Capture the cell that displays the provided text and extract its (X, Y) central coordinate. 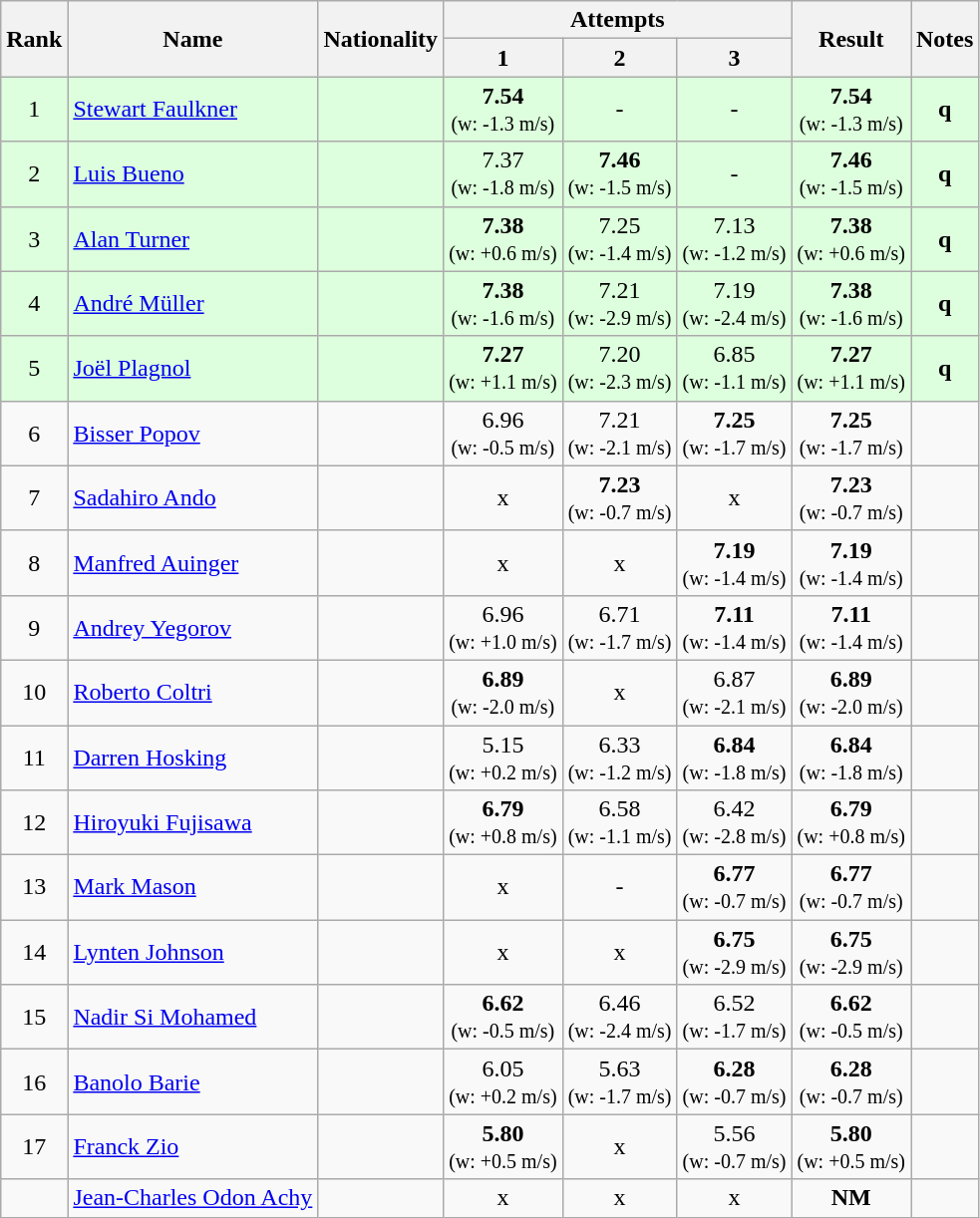
7.23 (w: -0.7 m/s) (851, 498)
7.25(w: -1.7 m/s) (734, 433)
7.11 (w: -1.4 m/s) (851, 628)
6.28 (w: -0.7 m/s) (851, 1082)
6.28(w: -0.7 m/s) (734, 1082)
7.20(w: -2.3 m/s) (620, 369)
7.27(w: +1.1 m/s) (503, 369)
Hiroyuki Fujisawa (193, 823)
Darren Hosking (193, 758)
Sadahiro Ando (193, 498)
6.52(w: -1.7 m/s) (734, 1017)
Manfred Auinger (193, 562)
Franck Zio (193, 1146)
6.42(w: -2.8 m/s) (734, 823)
6.96(w: +1.0 m/s) (503, 628)
6.79 (w: +0.8 m/s) (851, 823)
6.89 (w: -2.0 m/s) (851, 692)
7.27 (w: +1.1 m/s) (851, 369)
7 (34, 498)
7.23(w: -0.7 m/s) (620, 498)
11 (34, 758)
6.77(w: -0.7 m/s) (734, 887)
7.21(w: -2.9 m/s) (620, 303)
Rank (34, 39)
7.21(w: -2.1 m/s) (620, 433)
7.19(w: -2.4 m/s) (734, 303)
8 (34, 562)
7.25(w: -1.4 m/s) (620, 239)
6.96(w: -0.5 m/s) (503, 433)
15 (34, 1017)
6.33(w: -1.2 m/s) (620, 758)
7.38 (w: +0.6 m/s) (851, 239)
Alan Turner (193, 239)
14 (34, 953)
6.58(w: -1.1 m/s) (620, 823)
7.46 (w: -1.5 m/s) (851, 173)
Andrey Yegorov (193, 628)
Mark Mason (193, 887)
6.75(w: -2.9 m/s) (734, 953)
5 (34, 369)
Bisser Popov (193, 433)
7.46(w: -1.5 m/s) (620, 173)
Stewart Faulkner (193, 110)
6.89(w: -2.0 m/s) (503, 692)
12 (34, 823)
7.38 (w: -1.6 m/s) (851, 303)
7.25 (w: -1.7 m/s) (851, 433)
Lynten Johnson (193, 953)
Result (851, 39)
7.38(w: -1.6 m/s) (503, 303)
7.37(w: -1.8 m/s) (503, 173)
6.46(w: -2.4 m/s) (620, 1017)
7.19(w: -1.4 m/s) (734, 562)
6.71(w: -1.7 m/s) (620, 628)
Nationality (381, 39)
6.79(w: +0.8 m/s) (503, 823)
10 (34, 692)
5.56(w: -0.7 m/s) (734, 1146)
7.13(w: -1.2 m/s) (734, 239)
5.63(w: -1.7 m/s) (620, 1082)
Jean-Charles Odon Achy (193, 1198)
7.54 (w: -1.3 m/s) (851, 110)
16 (34, 1082)
Banolo Barie (193, 1082)
6 (34, 433)
NM (851, 1198)
Name (193, 39)
Luis Bueno (193, 173)
Nadir Si Mohamed (193, 1017)
6.62(w: -0.5 m/s) (503, 1017)
6.62 (w: -0.5 m/s) (851, 1017)
6.87(w: -2.1 m/s) (734, 692)
André Müller (193, 303)
6.77 (w: -0.7 m/s) (851, 887)
5.80(w: +0.5 m/s) (503, 1146)
5.15(w: +0.2 m/s) (503, 758)
7.38(w: +0.6 m/s) (503, 239)
6.84 (w: -1.8 m/s) (851, 758)
6.84(w: -1.8 m/s) (734, 758)
Roberto Coltri (193, 692)
Attempts (618, 20)
Notes (945, 39)
9 (34, 628)
6.05(w: +0.2 m/s) (503, 1082)
7.54(w: -1.3 m/s) (503, 110)
13 (34, 887)
17 (34, 1146)
5.80 (w: +0.5 m/s) (851, 1146)
4 (34, 303)
7.19 (w: -1.4 m/s) (851, 562)
7.11(w: -1.4 m/s) (734, 628)
6.85(w: -1.1 m/s) (734, 369)
Joël Plagnol (193, 369)
6.75 (w: -2.9 m/s) (851, 953)
